Detect which cell encompasses the target text, then output its (X, Y) center coordinate. 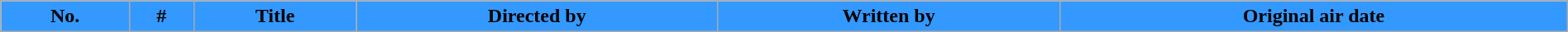
Directed by (537, 16)
# (162, 16)
Title (275, 16)
Written by (889, 16)
Original air date (1314, 16)
No. (65, 16)
